Capture the cell that displays the provided text and extract its (x, y) central coordinate. 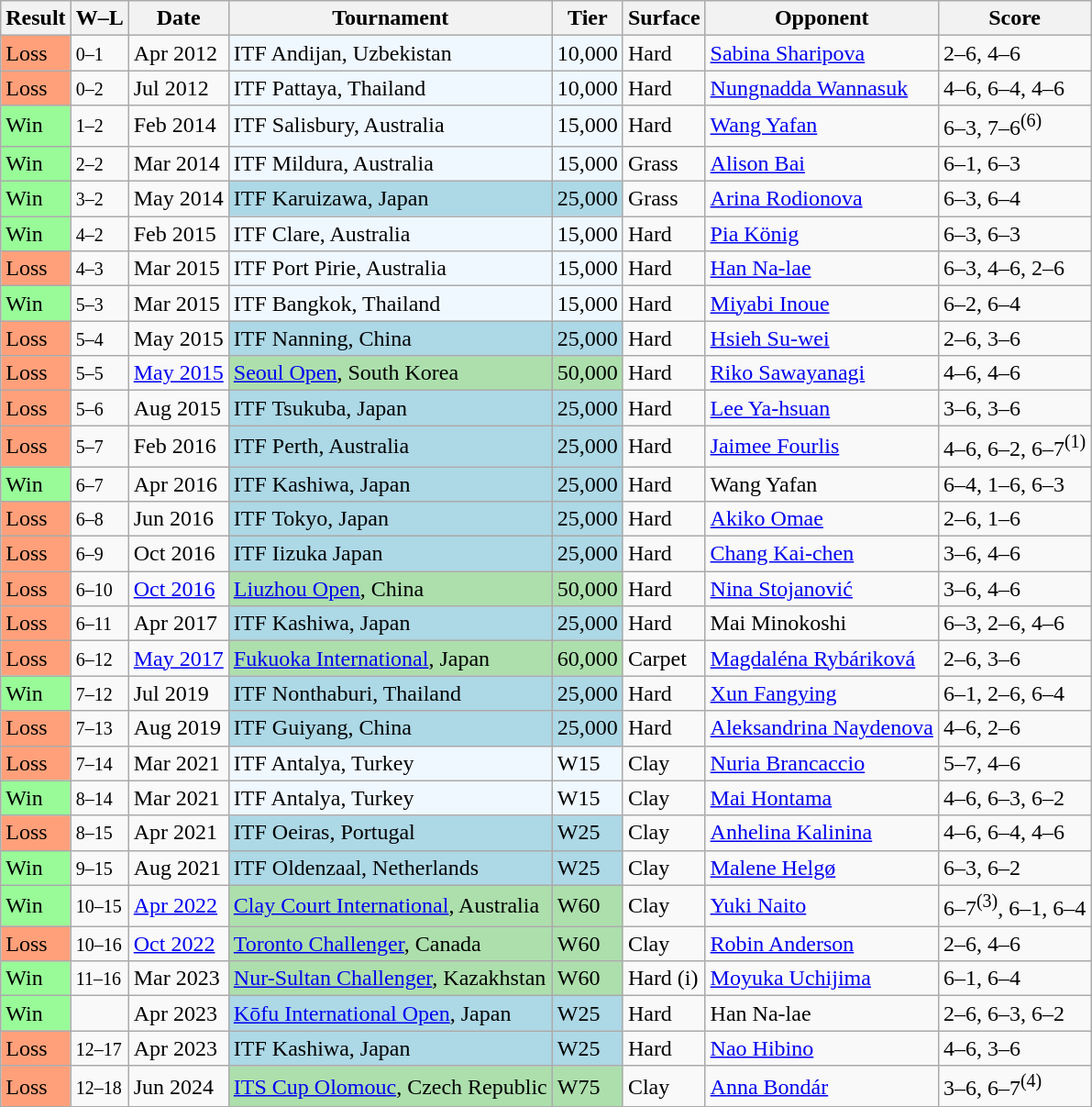
12–18 (99, 1086)
Opponent (822, 18)
12–17 (99, 1048)
Surface (664, 18)
Jul 2019 (178, 693)
4–6, 4–6 (1014, 373)
Clay Court International, Australia (391, 906)
4–6, 6–2, 6–7(1) (1014, 446)
Kōfu International Open, Japan (391, 1013)
4–2 (99, 234)
Nur-Sultan Challenger, Kazakhstan (391, 979)
5–3 (99, 304)
ITF Nanning, China (391, 338)
Aug 2019 (178, 728)
Mai Hontama (822, 798)
7–13 (99, 728)
Date (178, 18)
ITF Oldenzaal, Netherlands (391, 868)
Seoul Open, South Korea (391, 373)
W75 (587, 1086)
Moyuka Uchijima (822, 979)
6–1, 6–3 (1014, 163)
Hsieh Su-wei (822, 338)
May 2017 (178, 659)
Tier (587, 18)
Tournament (391, 18)
3–2 (99, 199)
Hard (i) (664, 979)
10–15 (99, 906)
Apr 2021 (178, 833)
Jul 2012 (178, 88)
Nuria Brancaccio (822, 763)
3–6, 6–7(4) (1014, 1086)
ITF Pattaya, Thailand (391, 88)
Aleksandrina Naydenova (822, 728)
Oct 2022 (178, 944)
Alison Bai (822, 163)
Magdaléna Rybáriková (822, 659)
3–6, 3–6 (1014, 408)
ITF Iizuka Japan (391, 554)
11–16 (99, 979)
ITF Mildura, Australia (391, 163)
6–2, 6–4 (1014, 304)
7–14 (99, 763)
6–4, 1–6, 6–3 (1014, 484)
Feb 2015 (178, 234)
5–4 (99, 338)
6–3, 6–3 (1014, 234)
ITF Karuizawa, Japan (391, 199)
Apr 2017 (178, 624)
0–2 (99, 88)
4–3 (99, 269)
Miyabi Inoue (822, 304)
Apr 2016 (178, 484)
60,000 (587, 659)
Apr 2022 (178, 906)
Yuki Naito (822, 906)
Apr 2012 (178, 53)
Jun 2024 (178, 1086)
6–3, 6–2 (1014, 868)
Result (36, 18)
Jun 2016 (178, 519)
ITF Nonthaburi, Thailand (391, 693)
Mai Minokoshi (822, 624)
5–7 (99, 446)
Carpet (664, 659)
May 2014 (178, 199)
0–1 (99, 53)
ITF Andijan, Uzbekistan (391, 53)
6–7 (99, 484)
ITF Tokyo, Japan (391, 519)
6–3, 7–6(6) (1014, 127)
5–6 (99, 408)
6–10 (99, 589)
ITF Port Pirie, Australia (391, 269)
8–15 (99, 833)
6–9 (99, 554)
2–6, 1–6 (1014, 519)
6–8 (99, 519)
6–7(3), 6–1, 6–4 (1014, 906)
Liuzhou Open, China (391, 589)
Sabina Sharipova (822, 53)
2–2 (99, 163)
Xun Fangying (822, 693)
8–14 (99, 798)
Nao Hibino (822, 1048)
Jaimee Fourlis (822, 446)
6–3, 4–6, 2–6 (1014, 269)
W–L (99, 18)
4–6, 6–3, 6–2 (1014, 798)
Arina Rodionova (822, 199)
Akiko Omae (822, 519)
Mar 2023 (178, 979)
5–7, 4–6 (1014, 763)
7–12 (99, 693)
Riko Sawayanagi (822, 373)
Lee Ya-hsuan (822, 408)
ITF Perth, Australia (391, 446)
ITF Bangkok, Thailand (391, 304)
Score (1014, 18)
Nungnadda Wannasuk (822, 88)
ITF Salisbury, Australia (391, 127)
Anna Bondár (822, 1086)
Anhelina Kalinina (822, 833)
Feb 2016 (178, 446)
ITF Guiyang, China (391, 728)
6–1, 2–6, 6–4 (1014, 693)
ITF Clare, Australia (391, 234)
ITF Oeiras, Portugal (391, 833)
ITF Tsukuba, Japan (391, 408)
6–3, 6–4 (1014, 199)
Pia König (822, 234)
Mar 2014 (178, 163)
4–6, 3–6 (1014, 1048)
4–6, 2–6 (1014, 728)
Fukuoka International, Japan (391, 659)
Toronto Challenger, Canada (391, 944)
ITS Cup Olomouc, Czech Republic (391, 1086)
Feb 2014 (178, 127)
Nina Stojanović (822, 589)
1–2 (99, 127)
Malene Helgø (822, 868)
10–16 (99, 944)
Robin Anderson (822, 944)
Aug 2021 (178, 868)
9–15 (99, 868)
Aug 2015 (178, 408)
5–5 (99, 373)
6–1, 6–4 (1014, 979)
6–3, 2–6, 4–6 (1014, 624)
2–6, 6–3, 6–2 (1014, 1013)
6–11 (99, 624)
6–12 (99, 659)
Chang Kai-chen (822, 554)
